Pinpoint the cell where the given text exists, returning its [X, Y] midpoint coordinate. 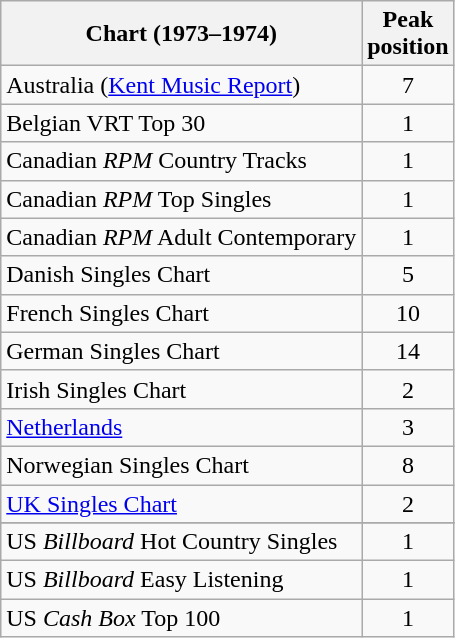
Peakposition [408, 34]
US Billboard Hot Country Singles [182, 542]
UK Singles Chart [182, 503]
Australia (Kent Music Report) [182, 85]
Belgian VRT Top 30 [182, 123]
German Singles Chart [182, 351]
Canadian RPM Top Singles [182, 199]
Canadian RPM Adult Contemporary [182, 237]
Norwegian Singles Chart [182, 465]
Irish Singles Chart [182, 389]
Netherlands [182, 427]
3 [408, 427]
Chart (1973–1974) [182, 34]
10 [408, 313]
7 [408, 85]
French Singles Chart [182, 313]
Danish Singles Chart [182, 275]
US Cash Box Top 100 [182, 618]
8 [408, 465]
14 [408, 351]
5 [408, 275]
Canadian RPM Country Tracks [182, 161]
US Billboard Easy Listening [182, 580]
